Return (X, Y) of the center of cell containing provided text 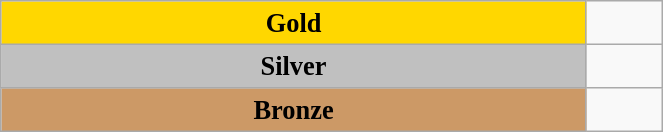
Silver (294, 66)
Gold (294, 22)
Bronze (294, 109)
